Determine the (x, y) coordinate at the center of the cell enclosing the given text.  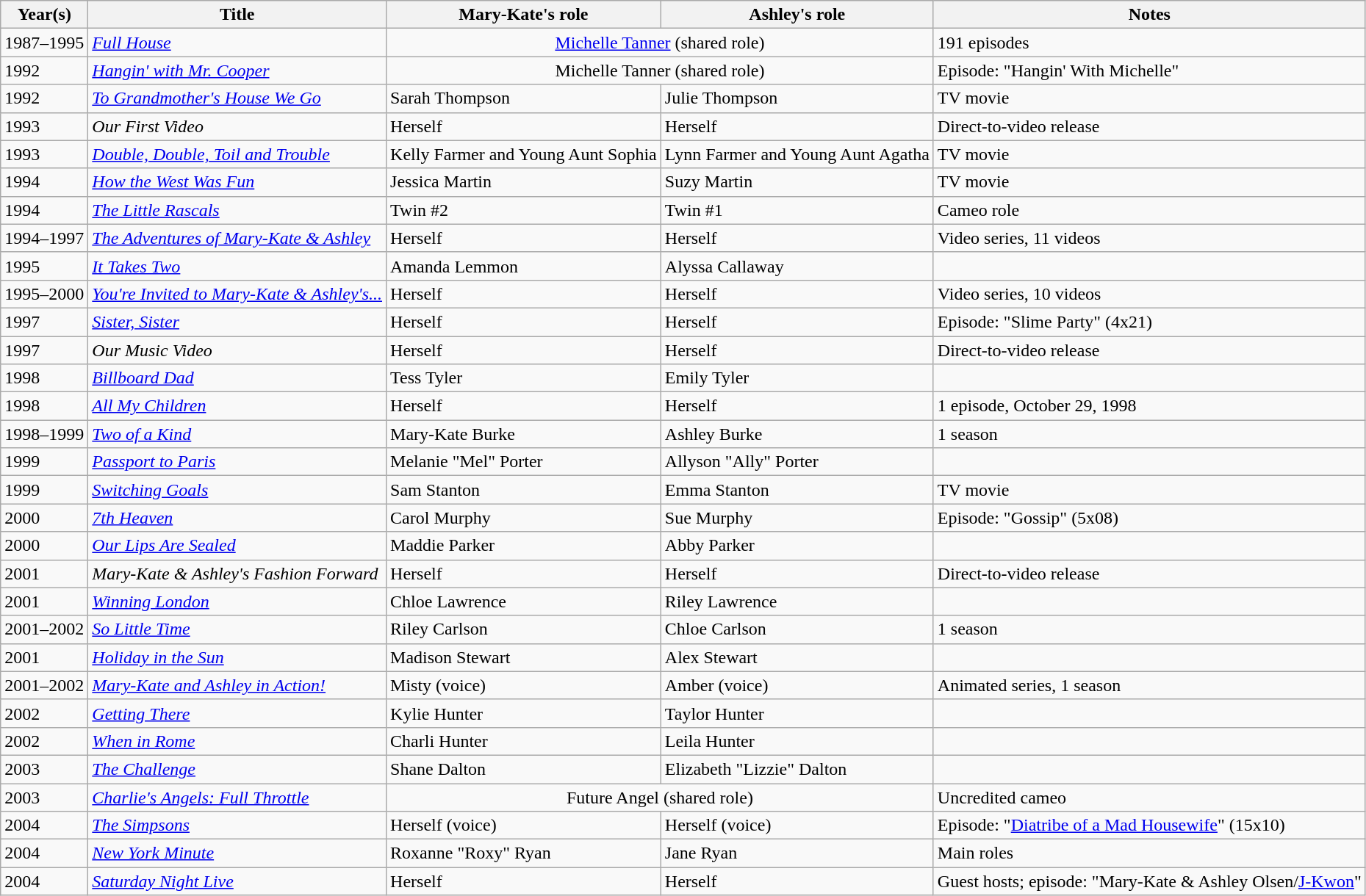
Sarah Thompson (524, 98)
1 episode, October 29, 1998 (1149, 406)
Lynn Farmer and Young Aunt Agatha (797, 154)
1995–2000 (44, 294)
Our Music Video (237, 350)
Double, Double, Toil and Trouble (237, 154)
Twin #1 (797, 210)
Charli Hunter (524, 741)
Emily Tyler (797, 378)
1998–1999 (44, 434)
Title (237, 15)
7th Heaven (237, 518)
Jane Ryan (797, 853)
Madison Stewart (524, 657)
Julie Thompson (797, 98)
Year(s) (44, 15)
Alyssa Callaway (797, 266)
Hangin' with Mr. Cooper (237, 71)
To Grandmother's House We Go (237, 98)
Notes (1149, 15)
Suzy Martin (797, 182)
191 episodes (1149, 43)
Elizabeth "Lizzie" Dalton (797, 769)
Kylie Hunter (524, 713)
Guest hosts; episode: "Mary-Kate & Ashley Olsen/J-Kwon" (1149, 881)
1995 (44, 266)
Riley Carlson (524, 629)
Jessica Martin (524, 182)
Taylor Hunter (797, 713)
Main roles (1149, 853)
Emma Stanton (797, 490)
Switching Goals (237, 490)
How the West Was Fun (237, 182)
Misty (voice) (524, 685)
New York Minute (237, 853)
Amanda Lemmon (524, 266)
Episode: "Slime Party" (4x21) (1149, 322)
Sister, Sister (237, 322)
Tess Tyler (524, 378)
Carol Murphy (524, 518)
Mary-Kate's role (524, 15)
Alex Stewart (797, 657)
All My Children (237, 406)
Kelly Farmer and Young Aunt Sophia (524, 154)
Mary-Kate & Ashley's Fashion Forward (237, 574)
Riley Lawrence (797, 601)
Uncredited cameo (1149, 797)
Mary-Kate and Ashley in Action! (237, 685)
Full House (237, 43)
Cameo role (1149, 210)
When in Rome (237, 741)
Animated series, 1 season (1149, 685)
Getting There (237, 713)
The Challenge (237, 769)
Passport to Paris (237, 462)
Chloe Carlson (797, 629)
Sue Murphy (797, 518)
Sam Stanton (524, 490)
1994–1997 (44, 238)
Billboard Dad (237, 378)
Chloe Lawrence (524, 601)
Episode: "Diatribe of a Mad Housewife" (15x10) (1149, 825)
So Little Time (237, 629)
Video series, 11 videos (1149, 238)
Future Angel (shared role) (660, 797)
Abby Parker (797, 546)
Video series, 10 videos (1149, 294)
The Simpsons (237, 825)
Charlie's Angels: Full Throttle (237, 797)
Two of a Kind (237, 434)
The Little Rascals (237, 210)
Mary-Kate Burke (524, 434)
It Takes Two (237, 266)
Holiday in the Sun (237, 657)
Ashley's role (797, 15)
Saturday Night Live (237, 881)
Winning London (237, 601)
Roxanne "Roxy" Ryan (524, 853)
Our Lips Are Sealed (237, 546)
You're Invited to Mary-Kate & Ashley's... (237, 294)
The Adventures of Mary-Kate & Ashley (237, 238)
Maddie Parker (524, 546)
Allyson "Ally" Porter (797, 462)
Amber (voice) (797, 685)
Ashley Burke (797, 434)
Melanie "Mel" Porter (524, 462)
Episode: "Gossip" (5x08) (1149, 518)
Leila Hunter (797, 741)
Twin #2 (524, 210)
Shane Dalton (524, 769)
Our First Video (237, 126)
1987–1995 (44, 43)
Episode: "Hangin' With Michelle" (1149, 71)
